Extract the [x, y] coordinate from the center of the cell holding the provided text.  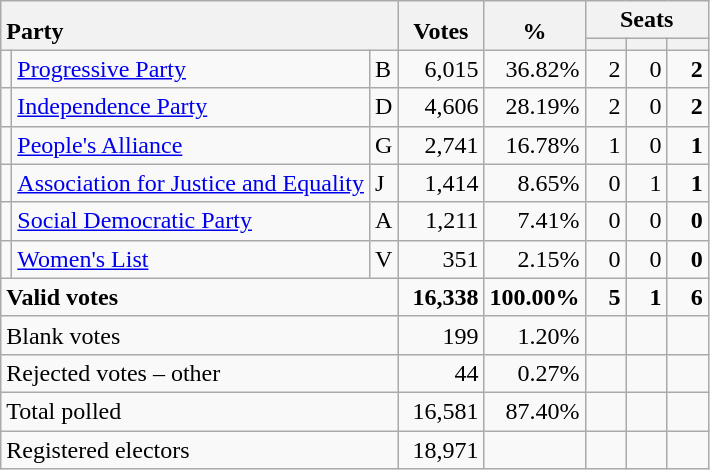
Registered electors [200, 449]
16,338 [441, 297]
J [383, 183]
Blank votes [200, 335]
2.15% [534, 259]
V [383, 259]
6,015 [441, 69]
8.65% [534, 183]
1.20% [534, 335]
G [383, 145]
18,971 [441, 449]
Independence Party [191, 107]
44 [441, 373]
Rejected votes – other [200, 373]
7.41% [534, 221]
351 [441, 259]
6 [688, 297]
1,211 [441, 221]
36.82% [534, 69]
16,581 [441, 411]
Social Democratic Party [191, 221]
A [383, 221]
Seats [646, 20]
D [383, 107]
0.27% [534, 373]
% [534, 26]
100.00% [534, 297]
Progressive Party [191, 69]
199 [441, 335]
5 [606, 297]
4,606 [441, 107]
2,741 [441, 145]
B [383, 69]
Total polled [200, 411]
87.40% [534, 411]
Votes [441, 26]
28.19% [534, 107]
Association for Justice and Equality [191, 183]
Women's List [191, 259]
Valid votes [200, 297]
1,414 [441, 183]
Party [200, 26]
16.78% [534, 145]
People's Alliance [191, 145]
